For the text-containing cell, return its midpoint in (X, Y) coordinate format. 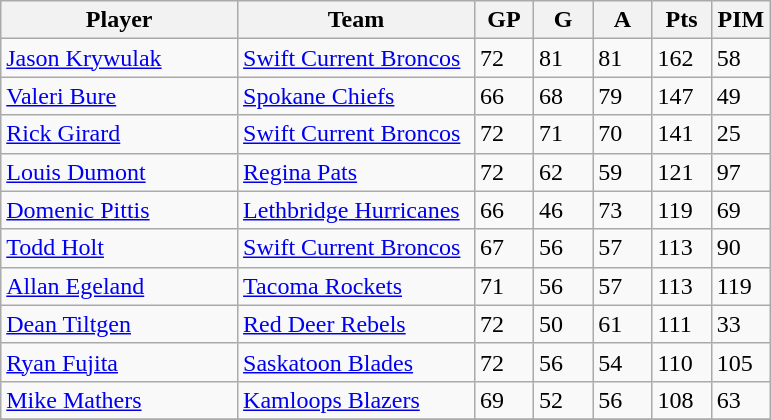
62 (564, 172)
Louis Dumont (120, 172)
Regina Pats (356, 172)
162 (682, 58)
70 (622, 134)
Ryan Fujita (120, 362)
25 (740, 134)
46 (564, 210)
Todd Holt (120, 248)
79 (622, 96)
Jason Krywulak (120, 58)
73 (622, 210)
Valeri Bure (120, 96)
52 (564, 400)
Domenic Pittis (120, 210)
Kamloops Blazers (356, 400)
111 (682, 324)
141 (682, 134)
Tacoma Rockets (356, 286)
Spokane Chiefs (356, 96)
Red Deer Rebels (356, 324)
90 (740, 248)
Lethbridge Hurricanes (356, 210)
A (622, 20)
Allan Egeland (120, 286)
Player (120, 20)
50 (564, 324)
121 (682, 172)
Pts (682, 20)
33 (740, 324)
Saskatoon Blades (356, 362)
67 (504, 248)
68 (564, 96)
58 (740, 58)
GP (504, 20)
108 (682, 400)
Dean Tiltgen (120, 324)
PIM (740, 20)
54 (622, 362)
Mike Mathers (120, 400)
97 (740, 172)
G (564, 20)
105 (740, 362)
61 (622, 324)
147 (682, 96)
59 (622, 172)
110 (682, 362)
Rick Girard (120, 134)
Team (356, 20)
63 (740, 400)
49 (740, 96)
